Return (X, Y) of the center of cell containing provided text 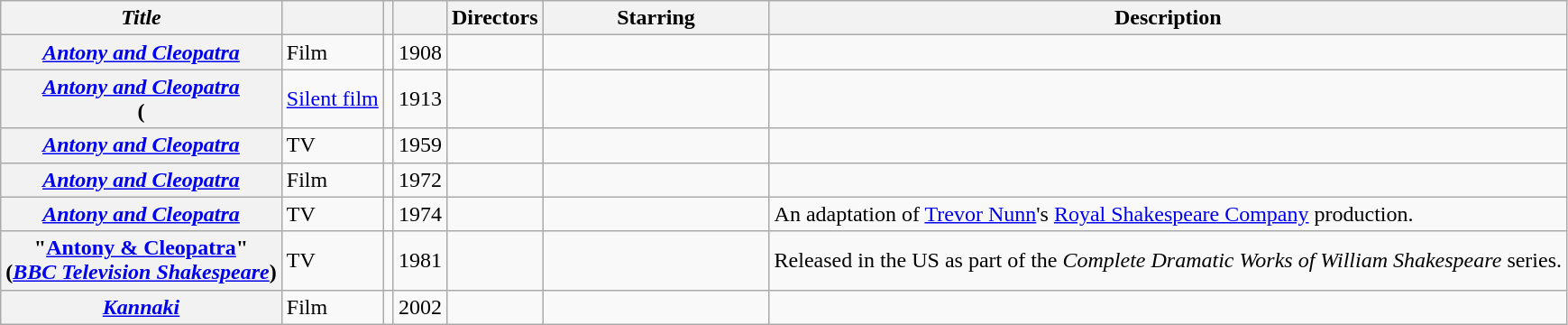
"Antony & Cleopatra"(BBC Television Shakespeare) (142, 260)
Description (1168, 18)
Directors (494, 18)
1959 (420, 145)
1974 (420, 214)
1981 (420, 260)
Antony and Cleopatra( (142, 99)
Kannaki (142, 307)
Silent film (332, 99)
2002 (420, 307)
1913 (420, 99)
Released in the US as part of the Complete Dramatic Works of William Shakespeare series. (1168, 260)
1908 (420, 52)
An adaptation of Trevor Nunn's Royal Shakespeare Company production. (1168, 214)
Starring (656, 18)
1972 (420, 180)
Title (142, 18)
